Provide the (X, Y) coordinate of the cell's center where the given text is located.  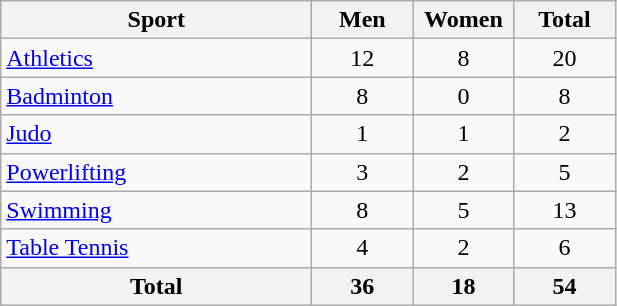
Table Tennis (156, 248)
6 (564, 248)
20 (564, 58)
3 (362, 172)
Men (362, 20)
0 (464, 96)
Swimming (156, 210)
Judo (156, 134)
4 (362, 248)
Powerlifting (156, 172)
Women (464, 20)
Athletics (156, 58)
13 (564, 210)
36 (362, 286)
54 (564, 286)
12 (362, 58)
Sport (156, 20)
18 (464, 286)
Badminton (156, 96)
